Search for the cell housing the specified text and yield its [x, y] center coordinate. 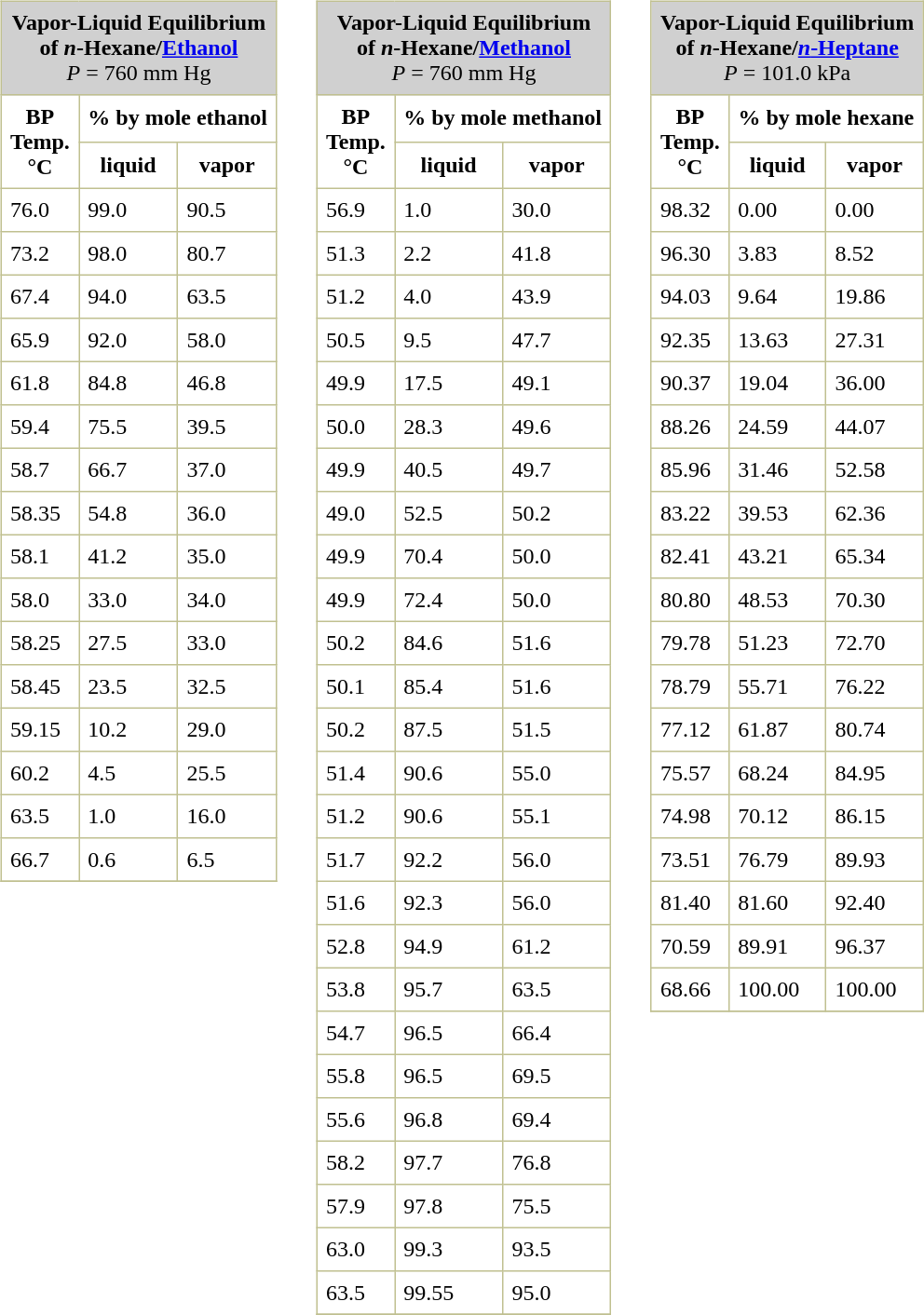
51.7 [356, 860]
53.8 [356, 989]
69.4 [557, 1119]
47.7 [557, 340]
62.36 [875, 513]
% by mole ethanol [178, 118]
96.8 [449, 1119]
92.0 [129, 340]
85.96 [689, 469]
76.79 [778, 860]
59.4 [39, 427]
76.22 [875, 686]
Vapor-Liquid Equilibriumof n-Hexane/n-HeptaneP = 101.0 kPa [787, 47]
43.21 [778, 556]
73.51 [689, 860]
3.83 [778, 253]
16.0 [227, 816]
96.30 [689, 253]
55.71 [778, 686]
% by mole methanol [503, 118]
4.0 [449, 296]
95.7 [449, 989]
75.57 [689, 773]
57.9 [356, 1206]
97.8 [449, 1206]
55.1 [557, 816]
Vapor-Liquid Equilibriumof n-Hexane/MethanolP = 760 mm Hg [464, 47]
41.2 [129, 556]
23.5 [129, 686]
29.0 [227, 729]
32.5 [227, 686]
37.0 [227, 469]
55.0 [557, 773]
94.0 [129, 296]
27.5 [129, 643]
51.5 [557, 729]
90.5 [227, 210]
79.78 [689, 643]
65.9 [39, 340]
52.8 [356, 946]
72.70 [875, 643]
95.0 [557, 1293]
27.31 [875, 340]
98.32 [689, 210]
51.3 [356, 253]
51.23 [778, 643]
8.52 [875, 253]
49.7 [557, 469]
10.2 [129, 729]
92.40 [875, 902]
2.2 [449, 253]
31.46 [778, 469]
81.60 [778, 902]
58.25 [39, 643]
70.59 [689, 946]
69.5 [557, 1076]
58.1 [39, 556]
46.8 [227, 383]
89.91 [778, 946]
34.0 [227, 600]
93.5 [557, 1249]
41.8 [557, 253]
89.93 [875, 860]
73.2 [39, 253]
97.7 [449, 1162]
25.5 [227, 773]
13.63 [778, 340]
50.5 [356, 340]
48.53 [778, 600]
59.15 [39, 729]
28.3 [449, 427]
68.24 [778, 773]
88.26 [689, 427]
94.03 [689, 296]
72.4 [449, 600]
51.4 [356, 773]
90.37 [689, 383]
80.74 [875, 729]
80.7 [227, 253]
19.04 [778, 383]
36.0 [227, 513]
92.35 [689, 340]
58.45 [39, 686]
9.64 [778, 296]
70.4 [449, 556]
76.8 [557, 1162]
61.2 [557, 946]
98.0 [129, 253]
35.0 [227, 556]
9.5 [449, 340]
87.5 [449, 729]
63.0 [356, 1249]
39.5 [227, 427]
60.2 [39, 773]
85.4 [449, 686]
30.0 [557, 210]
84.6 [449, 643]
44.07 [875, 427]
Vapor-Liquid Equilibriumof n-Hexane/EthanolP = 760 mm Hg [138, 47]
39.53 [778, 513]
84.8 [129, 383]
94.9 [449, 946]
55.6 [356, 1119]
49.0 [356, 513]
56.9 [356, 210]
52.58 [875, 469]
82.41 [689, 556]
92.2 [449, 860]
83.22 [689, 513]
43.9 [557, 296]
96.37 [875, 946]
99.55 [449, 1293]
84.95 [875, 773]
99.3 [449, 1249]
65.34 [875, 556]
74.98 [689, 816]
66.4 [557, 1033]
49.1 [557, 383]
36.00 [875, 383]
58.35 [39, 513]
0.6 [129, 860]
99.0 [129, 210]
52.5 [449, 513]
77.12 [689, 729]
50.1 [356, 686]
49.6 [557, 427]
6.5 [227, 860]
% by mole hexane [826, 118]
24.59 [778, 427]
86.15 [875, 816]
67.4 [39, 296]
92.3 [449, 902]
54.8 [129, 513]
70.12 [778, 816]
68.66 [689, 989]
40.5 [449, 469]
78.79 [689, 686]
76.0 [39, 210]
55.8 [356, 1076]
4.5 [129, 773]
54.7 [356, 1033]
17.5 [449, 383]
58.7 [39, 469]
70.30 [875, 600]
58.2 [356, 1162]
81.40 [689, 902]
61.87 [778, 729]
19.86 [875, 296]
80.80 [689, 600]
61.8 [39, 383]
